Detect which cell encompasses the target text, then output its (x, y) center coordinate. 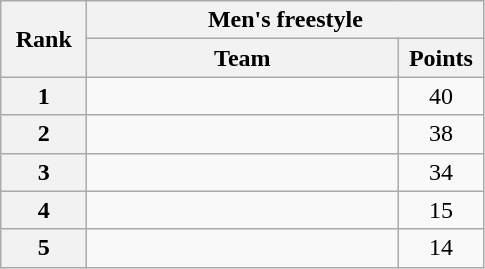
1 (44, 96)
4 (44, 210)
38 (441, 134)
40 (441, 96)
Team (242, 58)
15 (441, 210)
5 (44, 248)
Points (441, 58)
14 (441, 248)
34 (441, 172)
Rank (44, 39)
Men's freestyle (286, 20)
3 (44, 172)
2 (44, 134)
